Detect which cell encompasses the target text, then output its (X, Y) center coordinate. 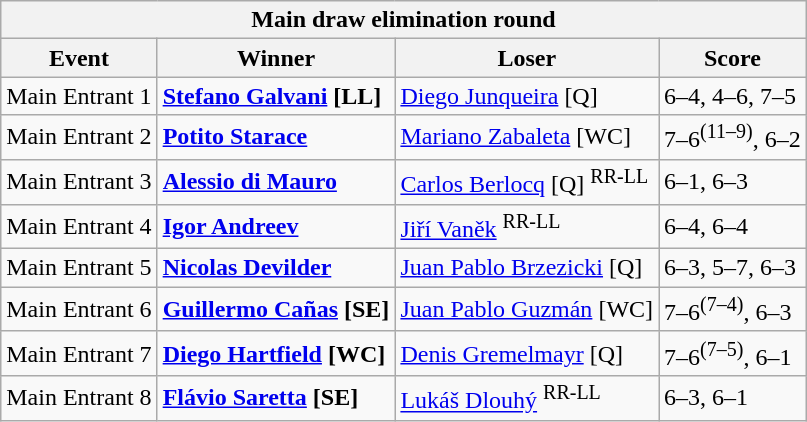
Igor Andreev (276, 226)
Main Entrant 2 (79, 138)
6–1, 6–3 (733, 182)
Main Entrant 1 (79, 96)
Main Entrant 8 (79, 398)
6–3, 6–1 (733, 398)
Main Entrant 5 (79, 268)
Main draw elimination round (404, 20)
7–6(7–4), 6–3 (733, 310)
Guillermo Cañas [SE] (276, 310)
Event (79, 58)
Denis Gremelmayr [Q] (527, 354)
Jiří Vaněk RR-LL (527, 226)
Score (733, 58)
Nicolas Devilder (276, 268)
Main Entrant 4 (79, 226)
Lukáš Dlouhý RR-LL (527, 398)
Stefano Galvani [LL] (276, 96)
Diego Hartfield [WC] (276, 354)
Potito Starace (276, 138)
Main Entrant 3 (79, 182)
Alessio di Mauro (276, 182)
Flávio Saretta [SE] (276, 398)
Main Entrant 6 (79, 310)
6–4, 4–6, 7–5 (733, 96)
Diego Junqueira [Q] (527, 96)
Mariano Zabaleta [WC] (527, 138)
Main Entrant 7 (79, 354)
Juan Pablo Brzezicki [Q] (527, 268)
Loser (527, 58)
7–6(7–5), 6–1 (733, 354)
7–6(11–9), 6–2 (733, 138)
Carlos Berlocq [Q] RR-LL (527, 182)
Juan Pablo Guzmán [WC] (527, 310)
6–4, 6–4 (733, 226)
6–3, 5–7, 6–3 (733, 268)
Winner (276, 58)
